Scan for the cell matching the given text and deliver its [X, Y] coordinate at center. 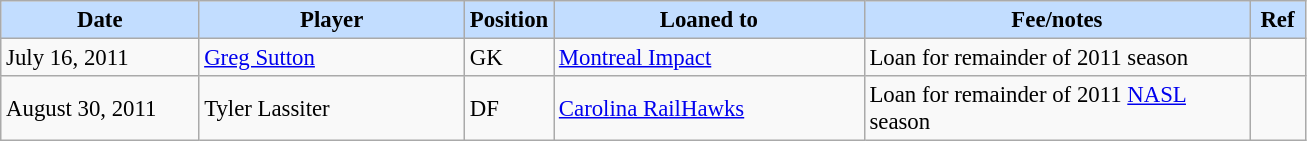
DF [508, 108]
Loaned to [710, 20]
July 16, 2011 [100, 58]
Tyler Lassiter [332, 108]
Greg Sutton [332, 58]
Fee/notes [1057, 20]
Date [100, 20]
Carolina RailHawks [710, 108]
August 30, 2011 [100, 108]
Position [508, 20]
Player [332, 20]
Ref [1278, 20]
GK [508, 58]
Loan for remainder of 2011 NASL season [1057, 108]
Montreal Impact [710, 58]
Loan for remainder of 2011 season [1057, 58]
